Find where the given text appears and provide that cell's center as (x, y) coordinate. 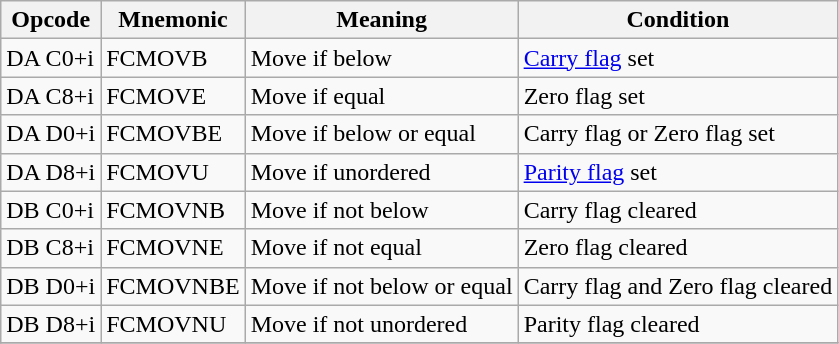
Condition (678, 20)
Parity flag cleared (678, 324)
Move if not below or equal (382, 286)
FCMOVNBE (173, 286)
DA C8+i (51, 96)
FCMOVNB (173, 210)
DA C0+i (51, 58)
Carry flag cleared (678, 210)
FCMOVBE (173, 134)
Move if below or equal (382, 134)
Move if not equal (382, 248)
DB D0+i (51, 286)
Move if unordered (382, 172)
Move if equal (382, 96)
FCMOVNU (173, 324)
Carry flag or Zero flag set (678, 134)
DB D8+i (51, 324)
FCMOVU (173, 172)
Opcode (51, 20)
Carry flag and Zero flag cleared (678, 286)
Move if not below (382, 210)
Zero flag set (678, 96)
DB C8+i (51, 248)
DA D8+i (51, 172)
DA D0+i (51, 134)
FCMOVB (173, 58)
Move if not unordered (382, 324)
Move if below (382, 58)
Meaning (382, 20)
FCMOVNE (173, 248)
DB C0+i (51, 210)
Carry flag set (678, 58)
FCMOVE (173, 96)
Parity flag set (678, 172)
Mnemonic (173, 20)
Zero flag cleared (678, 248)
